Provide the (x, y) coordinate of the cell's center where the given text is located.  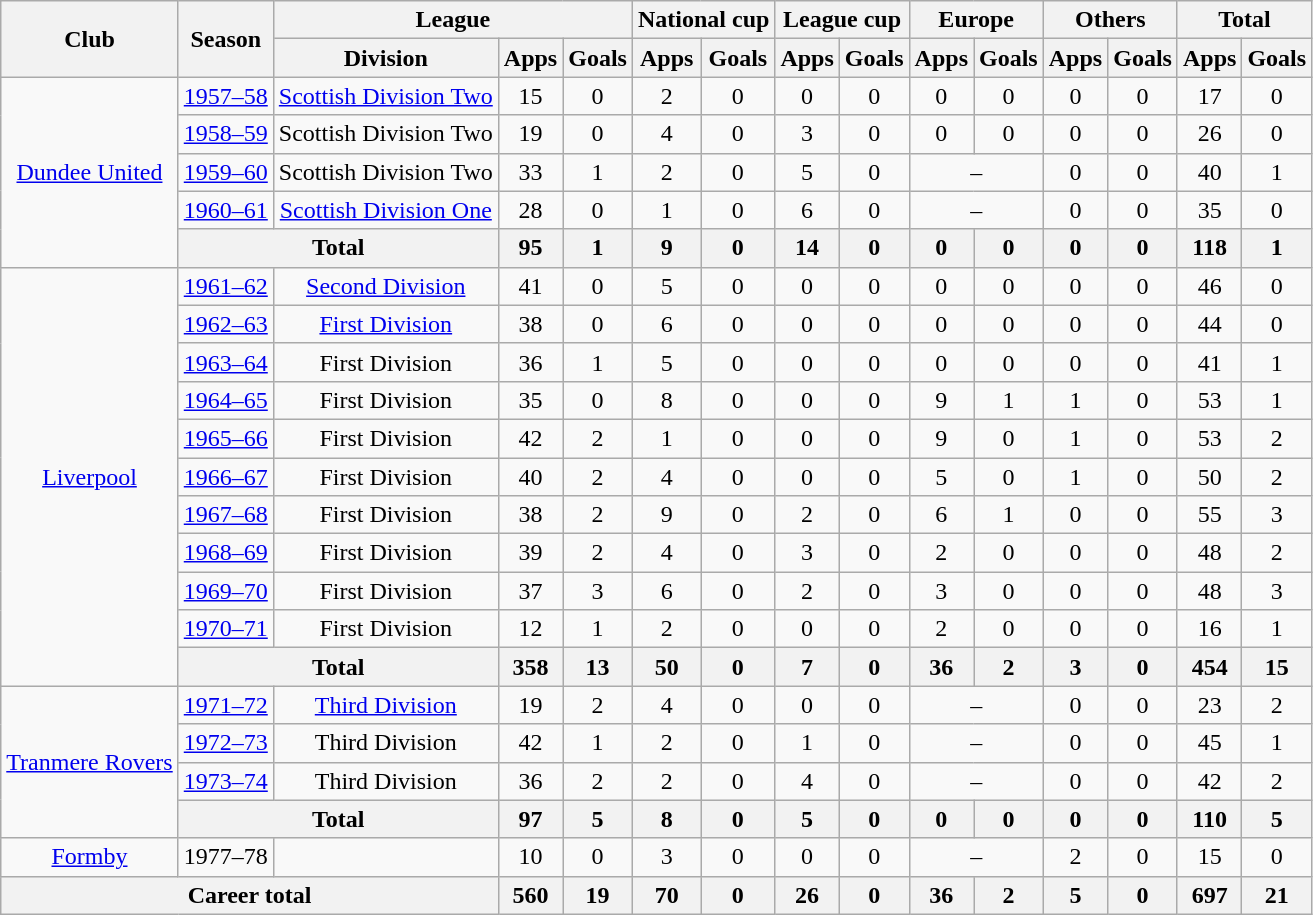
League (452, 20)
95 (530, 248)
1973–74 (226, 781)
44 (1209, 324)
1963–64 (226, 362)
Club (90, 39)
33 (530, 172)
Tranmere Rovers (90, 762)
1959–60 (226, 172)
55 (1209, 515)
1967–68 (226, 515)
Formby (90, 857)
12 (530, 629)
Scottish Division One (386, 210)
10 (530, 857)
697 (1209, 895)
118 (1209, 248)
Dundee United (90, 172)
21 (1277, 895)
Europe (976, 20)
1977–78 (226, 857)
1965–66 (226, 438)
Season (226, 39)
League cup (842, 20)
Others (1110, 20)
1961–62 (226, 286)
45 (1209, 743)
13 (598, 667)
7 (807, 667)
23 (1209, 705)
14 (807, 248)
39 (530, 553)
16 (1209, 629)
1960–61 (226, 210)
28 (530, 210)
Liverpool (90, 476)
97 (530, 819)
Second Division (386, 286)
Division (386, 58)
70 (666, 895)
1970–71 (226, 629)
454 (1209, 667)
1971–72 (226, 705)
46 (1209, 286)
1958–59 (226, 134)
National cup (703, 20)
37 (530, 591)
1968–69 (226, 553)
17 (1209, 96)
560 (530, 895)
1962–63 (226, 324)
1964–65 (226, 400)
358 (530, 667)
1972–73 (226, 743)
1957–58 (226, 96)
Career total (250, 895)
110 (1209, 819)
1966–67 (226, 477)
1969–70 (226, 591)
